Output the (X, Y) coordinate of the center of the cell containing the given text.  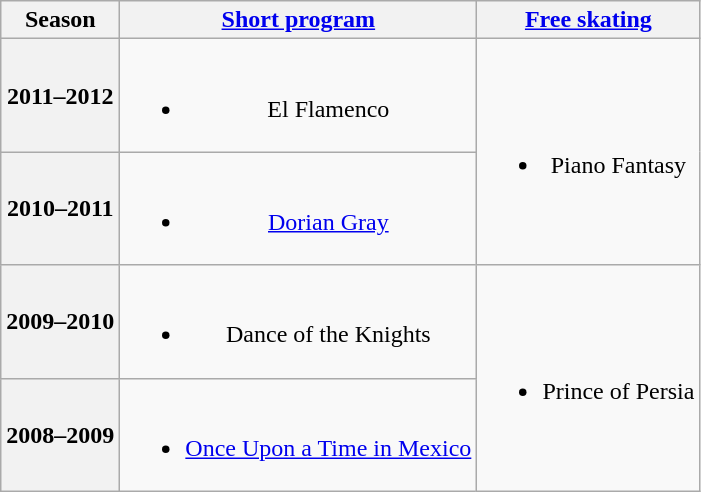
Short program (298, 20)
Piano Fantasy (588, 152)
Dorian Gray (298, 208)
2008–2009 (60, 434)
2010–2011 (60, 208)
Once Upon a Time in Mexico (298, 434)
Prince of Persia (588, 378)
2011–2012 (60, 96)
El Flamenco (298, 96)
2009–2010 (60, 322)
Free skating (588, 20)
Season (60, 20)
Dance of the Knights (298, 322)
